Capture the cell that displays the provided text and extract its [x, y] central coordinate. 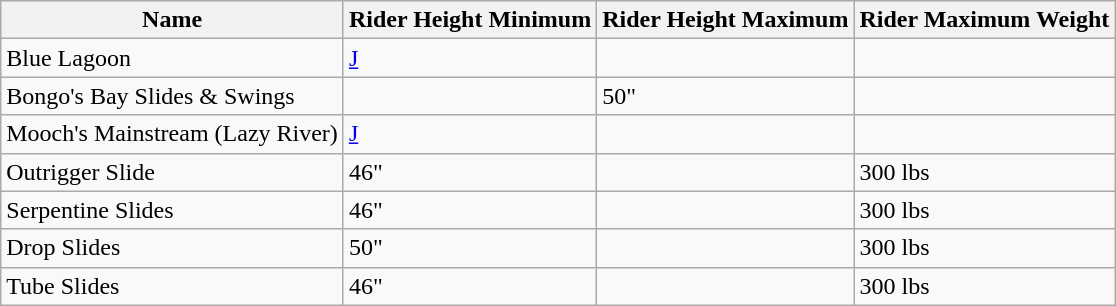
Blue Lagoon [172, 58]
Rider Maximum Weight [984, 20]
Rider Height Maximum [726, 20]
Name [172, 20]
Serpentine Slides [172, 210]
Tube Slides [172, 286]
Drop Slides [172, 248]
Bongo's Bay Slides & Swings [172, 96]
Outrigger Slide [172, 172]
Rider Height Minimum [470, 20]
Mooch's Mainstream (Lazy River) [172, 134]
